Return the [x, y] coordinate for the center point of the cell that contains the specified text.  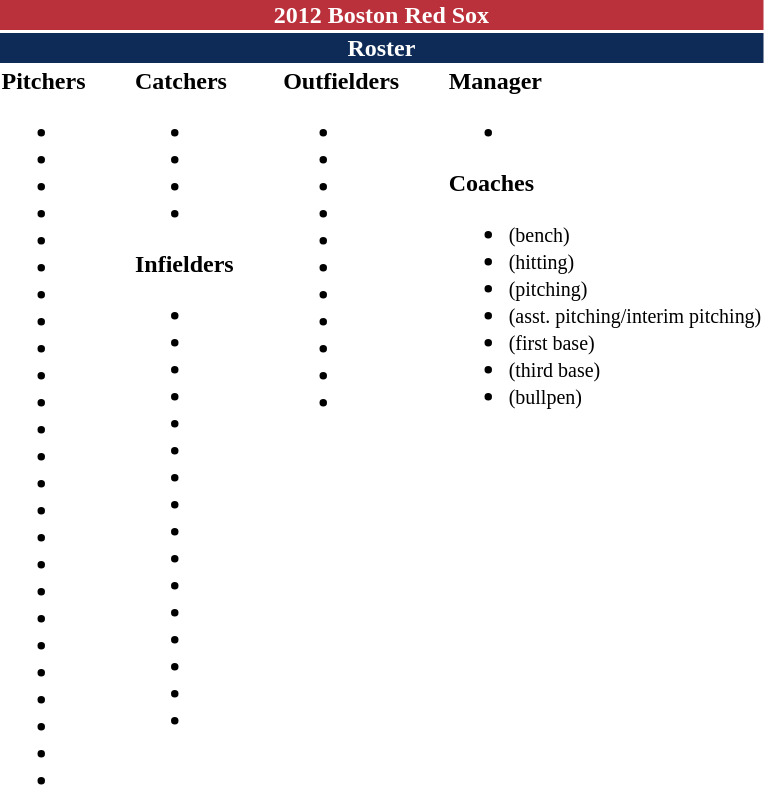
2012 Boston Red Sox [382, 15]
Roster [382, 48]
